Output the (X, Y) coordinate of the center of the cell containing the given text.  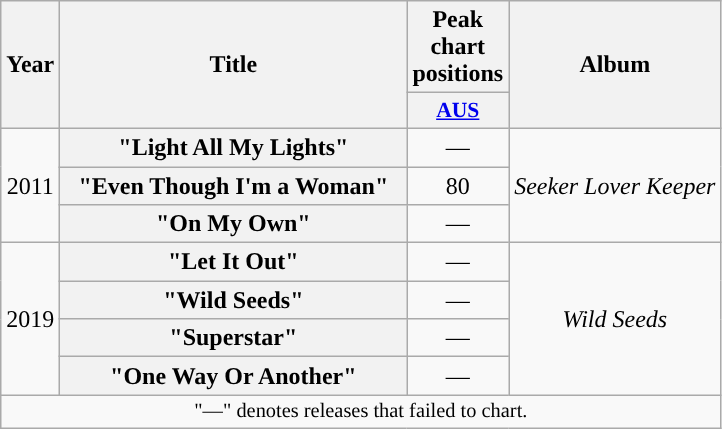
2019 (30, 319)
"—" denotes releases that failed to chart. (361, 412)
Wild Seeds (615, 319)
AUS (458, 111)
"Superstar" (234, 338)
Year (30, 65)
"On My Own" (234, 224)
Seeker Lover Keeper (615, 185)
2011 (30, 185)
"One Way Or Another" (234, 376)
"Let It Out" (234, 262)
"Light All My Lights" (234, 147)
Album (615, 65)
"Wild Seeds" (234, 300)
Peak chartpositions (458, 47)
Title (234, 65)
80 (458, 185)
"Even Though I'm a Woman" (234, 185)
